Provide the [X, Y] coordinate of the cell's center where the given text is located.  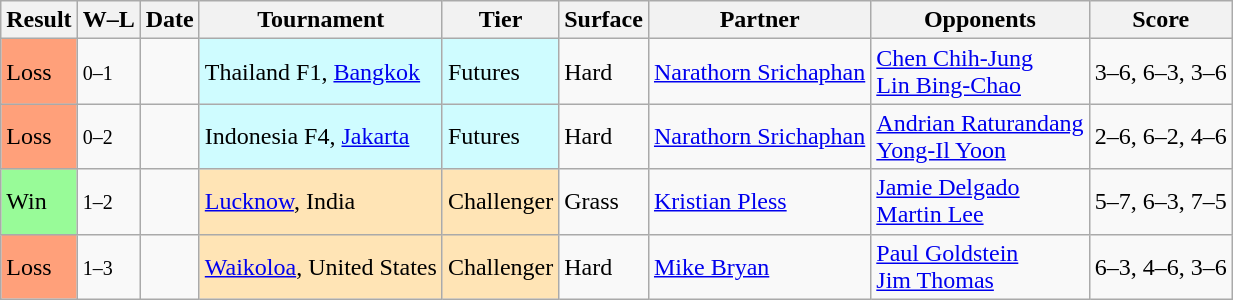
5–7, 6–3, 7–5 [1160, 202]
W–L [108, 20]
Mike Bryan [759, 266]
Thailand F1, Bangkok [320, 72]
1–3 [108, 266]
Result [39, 20]
0–2 [108, 136]
0–1 [108, 72]
Paul Goldstein Jim Thomas [980, 266]
Andrian Raturandang Yong-Il Yoon [980, 136]
Jamie Delgado Martin Lee [980, 202]
Lucknow, India [320, 202]
3–6, 6–3, 3–6 [1160, 72]
Tier [500, 20]
Opponents [980, 20]
Partner [759, 20]
Score [1160, 20]
Surface [604, 20]
Tournament [320, 20]
Chen Chih-Jung Lin Bing-Chao [980, 72]
Indonesia F4, Jakarta [320, 136]
Win [39, 202]
Waikoloa, United States [320, 266]
6–3, 4–6, 3–6 [1160, 266]
Date [170, 20]
2–6, 6–2, 4–6 [1160, 136]
1–2 [108, 202]
Kristian Pless [759, 202]
Grass [604, 202]
